Pinpoint the cell where the given text exists, returning its [x, y] midpoint coordinate. 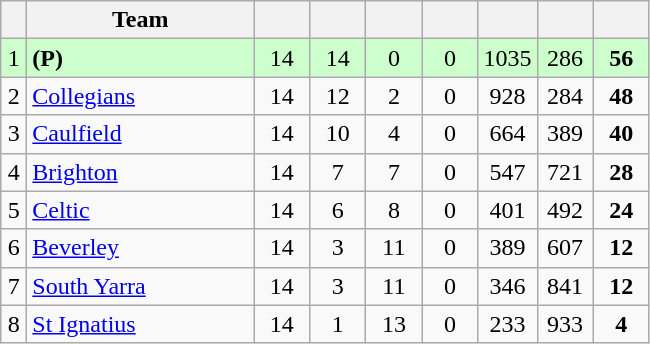
48 [621, 96]
721 [565, 172]
547 [508, 172]
Brighton [140, 172]
(P) [140, 58]
Team [140, 20]
841 [565, 286]
40 [621, 134]
401 [508, 210]
Celtic [140, 210]
233 [508, 324]
5 [14, 210]
St Ignatius [140, 324]
928 [508, 96]
Beverley [140, 248]
346 [508, 286]
664 [508, 134]
933 [565, 324]
28 [621, 172]
56 [621, 58]
Collegians [140, 96]
286 [565, 58]
1035 [508, 58]
492 [565, 210]
South Yarra [140, 286]
284 [565, 96]
Caulfield [140, 134]
24 [621, 210]
10 [338, 134]
607 [565, 248]
13 [394, 324]
